Find where the given text appears and provide that cell's center as (X, Y) coordinate. 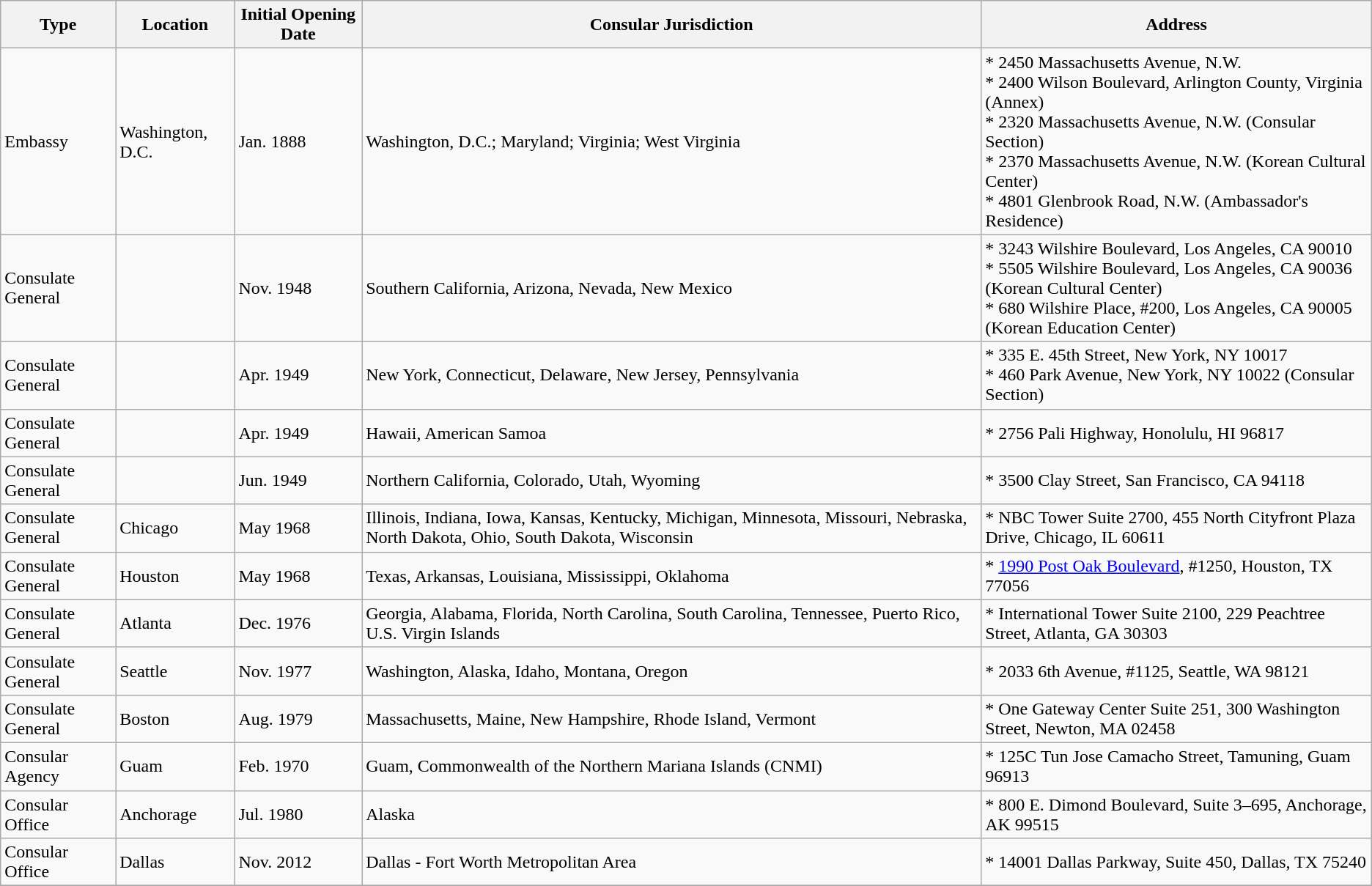
* 2033 6th Avenue, #1125, Seattle, WA 98121 (1177, 671)
Illinois, Indiana, Iowa, Kansas, Kentucky, Michigan, Minnesota, Missouri, Nebraska, North Dakota, Ohio, South Dakota, Wisconsin (671, 528)
Feb. 1970 (298, 767)
Aug. 1979 (298, 718)
Guam, Commonwealth of the Northern Mariana Islands (CNMI) (671, 767)
Dec. 1976 (298, 623)
Southern California, Arizona, Nevada, New Mexico (671, 288)
Initial Opening Date (298, 25)
Guam (175, 767)
* 1990 Post Oak Boulevard, #1250, Houston, TX 77056 (1177, 576)
Jan. 1888 (298, 141)
* One Gateway Center Suite 251, 300 Washington Street, Newton, MA 02458 (1177, 718)
Location (175, 25)
Nov. 1977 (298, 671)
Nov. 1948 (298, 288)
* 800 E. Dimond Boulevard, Suite 3–695, Anchorage, AK 99515 (1177, 813)
* NBC Tower Suite 2700, 455 North Cityfront Plaza Drive, Chicago, IL 60611 (1177, 528)
Consular Agency (59, 767)
Jun. 1949 (298, 481)
Georgia, Alabama, Florida, North Carolina, South Carolina, Tennessee, Puerto Rico, U.S. Virgin Islands (671, 623)
Texas, Arkansas, Louisiana, Mississippi, Oklahoma (671, 576)
Address (1177, 25)
Seattle (175, 671)
Anchorage (175, 813)
Dallas - Fort Worth Metropolitan Area (671, 862)
Northern California, Colorado, Utah, Wyoming (671, 481)
* International Tower Suite 2100, 229 Peachtree Street, Atlanta, GA 30303 (1177, 623)
* 2756 Pali Highway, Honolulu, HI 96817 (1177, 432)
Dallas (175, 862)
Washington, D.C.; Maryland; Virginia; West Virginia (671, 141)
Type (59, 25)
Washington, Alaska, Idaho, Montana, Oregon (671, 671)
* 335 E. 45th Street, New York, NY 10017* 460 Park Avenue, New York, NY 10022 (Consular Section) (1177, 375)
* 3500 Clay Street, San Francisco, CA 94118 (1177, 481)
Jul. 1980 (298, 813)
Nov. 2012 (298, 862)
Hawaii, American Samoa (671, 432)
Massachusetts, Maine, New Hampshire, Rhode Island, Vermont (671, 718)
Washington, D.C. (175, 141)
Consular Jurisdiction (671, 25)
Embassy (59, 141)
Boston (175, 718)
Alaska (671, 813)
Houston (175, 576)
* 14001 Dallas Parkway, Suite 450, Dallas, TX 75240 (1177, 862)
* 125C Tun Jose Camacho Street, Tamuning, Guam 96913 (1177, 767)
Atlanta (175, 623)
New York, Connecticut, Delaware, New Jersey, Pennsylvania (671, 375)
Chicago (175, 528)
